Find where the given text appears and provide that cell's center as [x, y] coordinate. 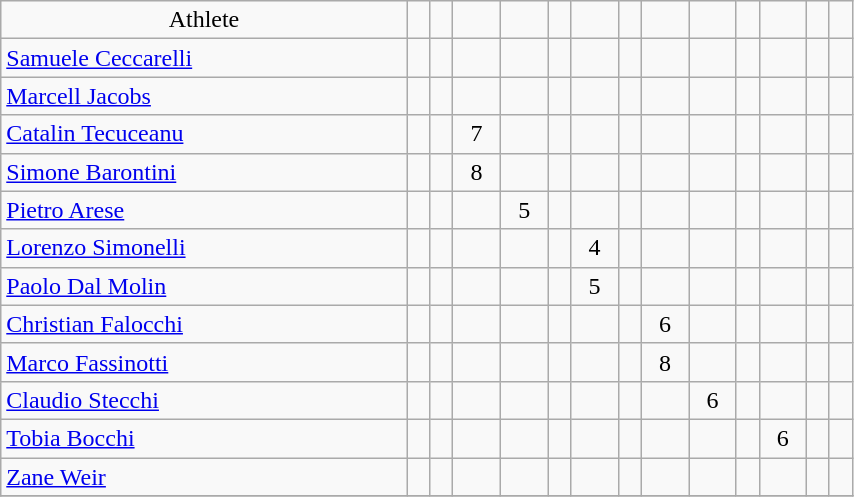
Simone Barontini [204, 172]
Catalin Tecuceanu [204, 134]
Athlete [204, 20]
Paolo Dal Molin [204, 286]
Lorenzo Simonelli [204, 248]
Zane Weir [204, 477]
Marcell Jacobs [204, 96]
4 [595, 248]
Marco Fassinotti [204, 362]
Christian Falocchi [204, 324]
Samuele Ceccarelli [204, 58]
Claudio Stecchi [204, 400]
Tobia Bocchi [204, 438]
Pietro Arese [204, 210]
7 [477, 134]
